Provide the [X, Y] coordinate of the cell's center where the given text is located.  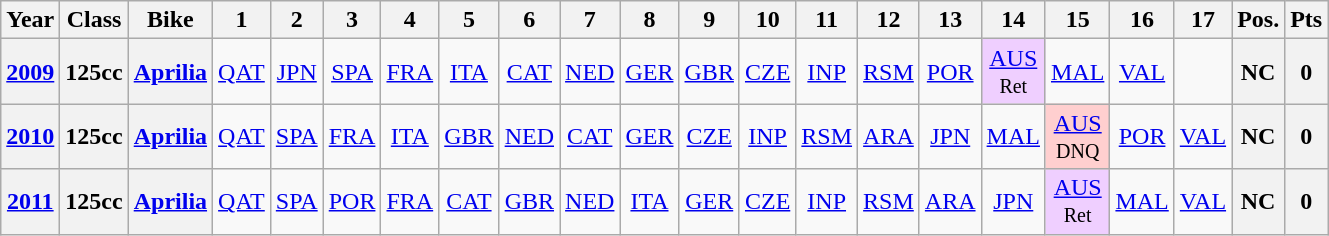
AUSDNQ [1077, 136]
4 [410, 20]
5 [469, 20]
1 [242, 20]
12 [889, 20]
8 [650, 20]
15 [1077, 20]
13 [950, 20]
2010 [30, 136]
2 [296, 20]
Class [94, 20]
9 [709, 20]
Pts [1306, 20]
2011 [30, 202]
16 [1142, 20]
3 [352, 20]
Year [30, 20]
14 [1013, 20]
11 [827, 20]
Bike [170, 20]
Pos. [1258, 20]
10 [767, 20]
2009 [30, 72]
7 [590, 20]
17 [1202, 20]
6 [529, 20]
